For the text-containing cell, return its midpoint in (X, Y) coordinate format. 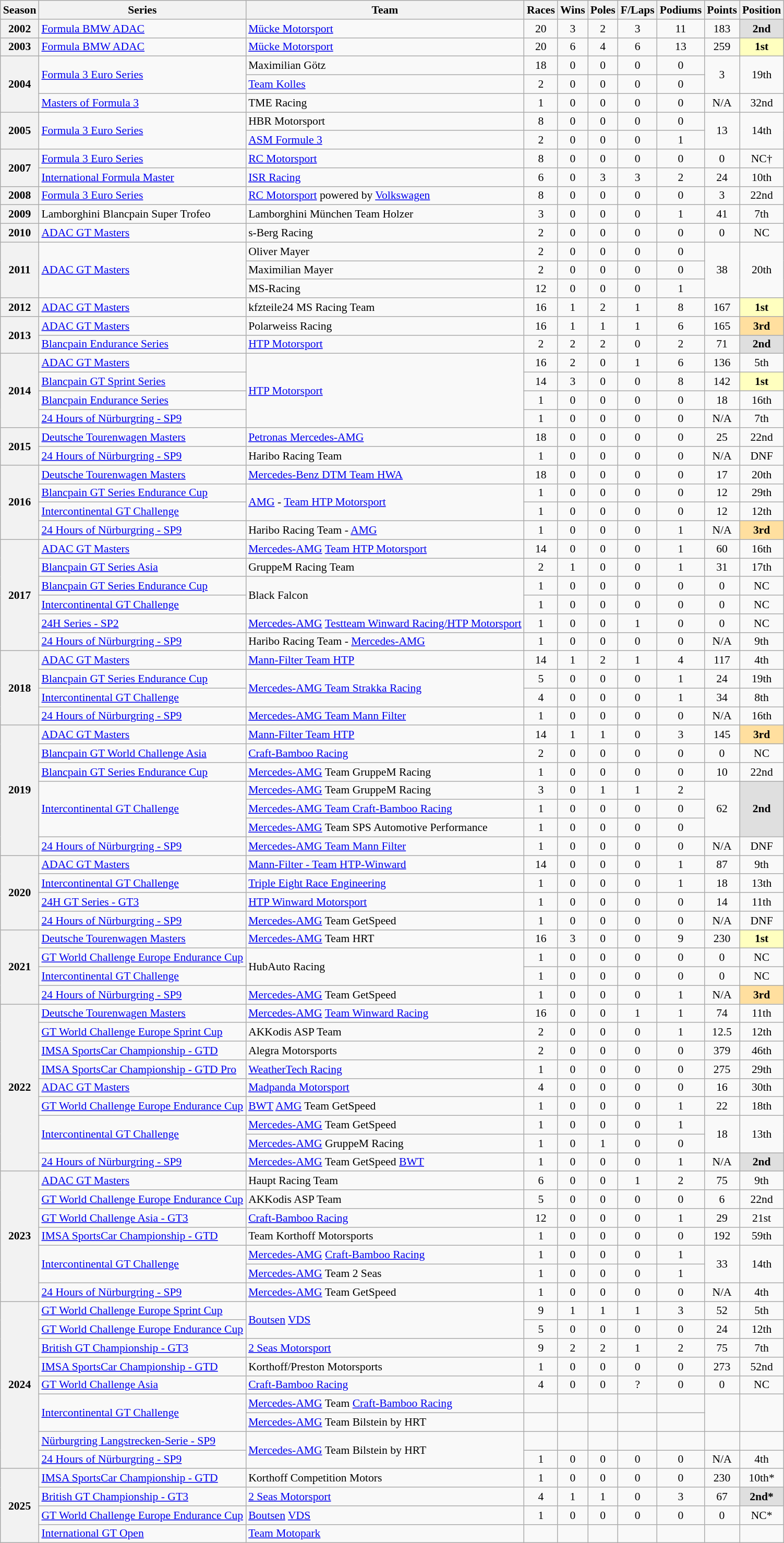
GruppeM Racing Team (385, 568)
273 (722, 1367)
Haribo Racing Team (385, 456)
33 (722, 1264)
Mercedes-AMG Team SPS Automotive Performance (385, 828)
Mercedes-AMG Team 2 Seas (385, 1274)
ISR Racing (385, 177)
Black Falcon (385, 596)
38 (722, 270)
Series (142, 10)
Mercedes-AMG Team HTP Motorsport (385, 549)
Team Motopark (385, 1534)
NC† (762, 159)
Mercedes-AMG Team HRT (385, 939)
HBR Motorsport (385, 122)
HubAuto Racing (385, 967)
Points (722, 10)
2011 (20, 270)
s-Berg Racing (385, 233)
21st (762, 1218)
Mercedes-AMG GruppeM Racing (385, 1143)
2021 (20, 967)
74 (722, 1014)
Blancpain GT Sprint Series (142, 382)
2020 (20, 893)
Maximilian Götz (385, 66)
2nd* (762, 1497)
18th (762, 1106)
59th (762, 1236)
kfzteile24 MS Racing Team (385, 307)
2005 (20, 130)
30th (762, 1088)
International Formula Master (142, 177)
46th (762, 1051)
2007 (20, 168)
24H Series - SP2 (142, 623)
145 (722, 735)
Korthoff Competition Motors (385, 1478)
Korthoff/Preston Motorsports (385, 1367)
MS-Racing (385, 289)
275 (722, 1069)
259 (722, 47)
142 (722, 382)
12.5 (722, 1032)
71 (722, 344)
2009 (20, 214)
Wins (573, 10)
2003 (20, 47)
Poles (603, 10)
2022 (20, 1088)
Madpanda Motorsport (385, 1088)
International GT Open (142, 1534)
WeatherTech Racing (385, 1069)
2012 (20, 307)
Haribo Racing Team - Mercedes-AMG (385, 642)
2015 (20, 447)
136 (722, 363)
Races (541, 10)
Season (20, 10)
Mercedes-AMG Testteam Winward Racing/HTP Motorsport (385, 623)
RC Motorsport (385, 159)
17th (762, 568)
GT World Challenge Asia - GT3 (142, 1218)
Petronas Mercedes-AMG (385, 438)
192 (722, 1236)
TME Racing (385, 103)
117 (722, 660)
165 (722, 326)
Blancpain GT Series Asia (142, 568)
2023 (20, 1236)
Mercedes-AMG Team Winward Racing (385, 1014)
Haupt Racing Team (385, 1181)
Lamborghini München Team Holzer (385, 214)
183 (722, 29)
24H GT Series - GT3 (142, 902)
Alegra Motorsports (385, 1051)
2013 (20, 335)
2019 (20, 791)
25 (722, 438)
ASM Formule 3 (385, 140)
? (637, 1385)
Mann-Filter - Team HTP-Winward (385, 865)
NC* (762, 1515)
17 (722, 475)
22 (722, 1106)
2025 (20, 1506)
HTP Winward Motorsport (385, 902)
379 (722, 1051)
BWT AMG Team GetSpeed (385, 1106)
2024 (20, 1385)
Team Korthoff Motorsports (385, 1236)
29 (722, 1218)
Haribo Racing Team - AMG (385, 531)
87 (722, 865)
Triple Eight Race Engineering (385, 884)
AMG - Team HTP Motorsport (385, 502)
34 (722, 697)
62 (722, 809)
31 (722, 568)
Mercedes-Benz DTM Team HWA (385, 475)
60 (722, 549)
11 (681, 29)
167 (722, 307)
10th (762, 177)
8th (762, 697)
Mercedes-AMG Team Strakka Racing (385, 689)
2016 (20, 502)
10 (722, 772)
32nd (762, 103)
Masters of Formula 3 (142, 103)
Nürburgring Langstrecken-Serie - SP9 (142, 1441)
IMSA SportsCar Championship - GTD Pro (142, 1069)
Polarweiss Racing (385, 326)
Podiums (681, 10)
2017 (20, 595)
Blancpain GT World Challenge Asia (142, 753)
Team Kolles (385, 85)
52 (722, 1311)
F/Laps (637, 10)
52nd (762, 1367)
RC Motorsport powered by Volkswagen (385, 196)
Position (762, 10)
Maximilian Mayer (385, 270)
2004 (20, 85)
2018 (20, 688)
Mercedes-AMG Team GetSpeed BWT (385, 1162)
Oliver Mayer (385, 251)
10th* (762, 1478)
Team (385, 10)
Lamborghini Blancpain Super Trofeo (142, 214)
Mercedes-AMG Craft-Bamboo Racing (385, 1255)
67 (722, 1497)
2002 (20, 29)
2014 (20, 391)
2008 (20, 196)
GT World Challenge Asia (142, 1385)
41 (722, 214)
2010 (20, 233)
